From the cell containing the given text, extract its center point as [x, y] coordinate. 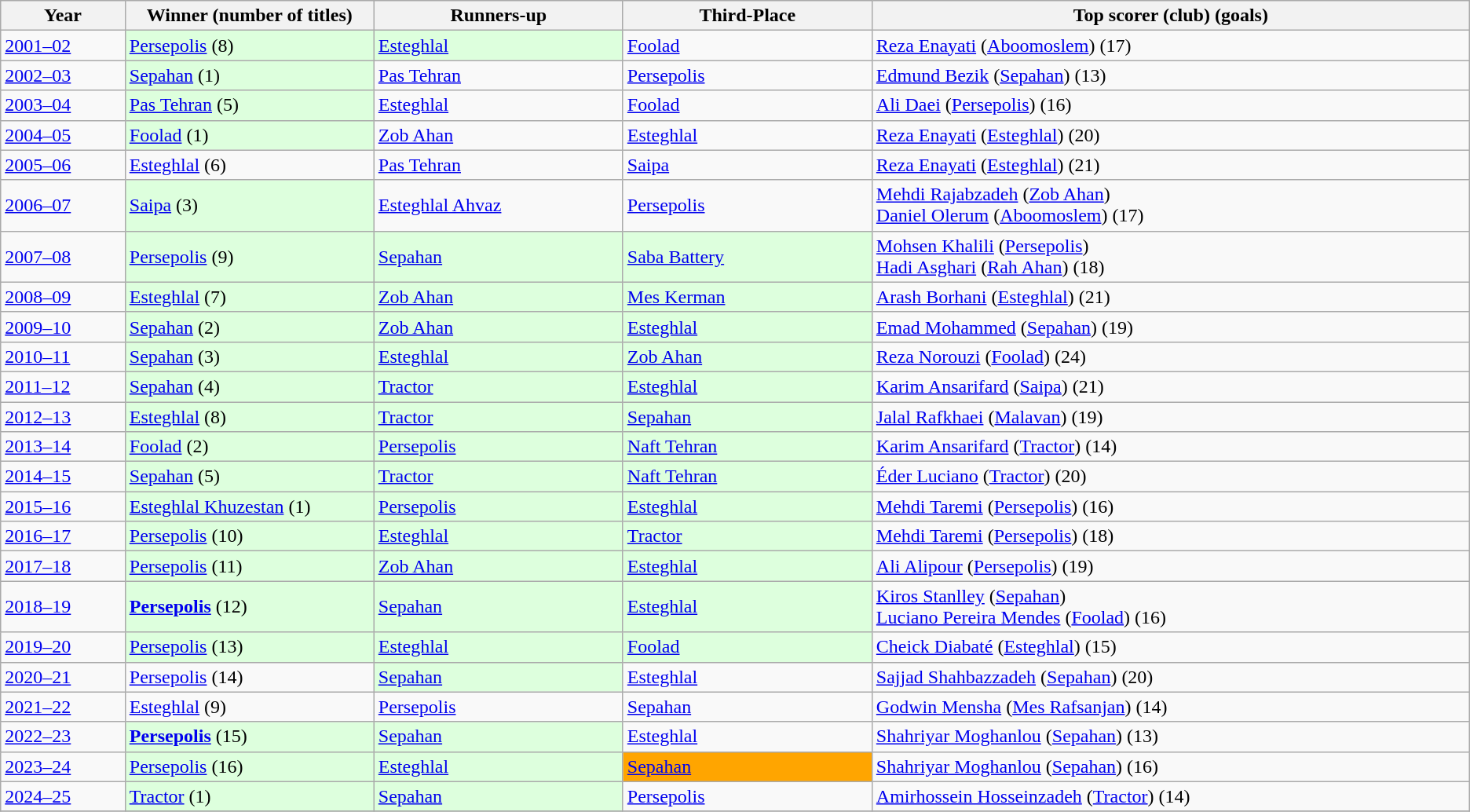
Esteghlal Ahvaz [498, 206]
Third-Place [748, 16]
2003–04 [63, 105]
Sepahan (2) [250, 327]
2015–16 [63, 507]
2010–11 [63, 357]
Saipa (3) [250, 206]
2004–05 [63, 135]
2017–18 [63, 566]
Runners-up [498, 16]
2013–14 [63, 447]
Winner (number of titles) [250, 16]
Top scorer (club) (goals) [1170, 16]
Sepahan (4) [250, 386]
2005–06 [63, 165]
Persepolis (10) [250, 536]
2019–20 [63, 647]
Persepolis (11) [250, 566]
Mohsen Khalili (Persepolis) Hadi Asghari (Rah Ahan) (18) [1170, 256]
Tractor (1) [250, 796]
Persepolis (13) [250, 647]
Saba Battery [748, 256]
Reza Enayati (Esteghlal) (21) [1170, 165]
Shahriyar Moghanlou (Sepahan) (13) [1170, 737]
Esteghlal (9) [250, 707]
Persepolis (14) [250, 677]
2011–12 [63, 386]
Esteghlal (8) [250, 417]
2009–10 [63, 327]
Year [63, 16]
Persepolis (15) [250, 737]
Mehdi Taremi (Persepolis) (16) [1170, 507]
Sepahan (3) [250, 357]
Sepahan (5) [250, 477]
Karim Ansarifard (Tractor) (14) [1170, 447]
2002–03 [63, 75]
Karim Ansarifard (Saipa) (21) [1170, 386]
Reza Enayati (Aboomoslem) (17) [1170, 46]
Saipa [748, 165]
Mehdi Rajabzadeh (Zob Ahan) Daniel Olerum (Aboomoslem) (17) [1170, 206]
Kiros Stanlley (Sepahan) Luciano Pereira Mendes (Foolad) (16) [1170, 606]
Godwin Mensha (Mes Rafsanjan) (14) [1170, 707]
2014–15 [63, 477]
Esteghlal Khuzestan (1) [250, 507]
2018–19 [63, 606]
Persepolis (8) [250, 46]
Reza Norouzi (Foolad) (24) [1170, 357]
Shahriyar Moghanlou (Sepahan) (16) [1170, 766]
Mes Kerman [748, 297]
Ali Daei (Persepolis) (16) [1170, 105]
Persepolis (12) [250, 606]
Reza Enayati (Esteghlal) (20) [1170, 135]
2016–17 [63, 536]
2021–22 [63, 707]
Amirhossein Hosseinzadeh (Tractor) (14) [1170, 796]
Esteghlal (6) [250, 165]
Sepahan (1) [250, 75]
Foolad (1) [250, 135]
Arash Borhani (Esteghlal) (21) [1170, 297]
Sajjad Shahbazzadeh (Sepahan) (20) [1170, 677]
Foolad (2) [250, 447]
Cheick Diabaté (Esteghlal) (15) [1170, 647]
2023–24 [63, 766]
2020–21 [63, 677]
Mehdi Taremi (Persepolis) (18) [1170, 536]
2001–02 [63, 46]
Persepolis (9) [250, 256]
2024–25 [63, 796]
Persepolis (16) [250, 766]
2006–07 [63, 206]
Esteghlal (7) [250, 297]
Éder Luciano (Tractor) (20) [1170, 477]
2022–23 [63, 737]
2008–09 [63, 297]
2007–08 [63, 256]
Ali Alipour (Persepolis) (19) [1170, 566]
Emad Mohammed (Sepahan) (19) [1170, 327]
Jalal Rafkhaei (Malavan) (19) [1170, 417]
Pas Tehran (5) [250, 105]
2012–13 [63, 417]
Edmund Bezik (Sepahan) (13) [1170, 75]
